Scan for the cell matching the given text and deliver its [X, Y] coordinate at center. 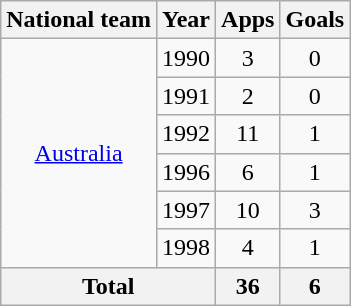
2 [248, 96]
36 [248, 286]
1996 [186, 172]
10 [248, 210]
1997 [186, 210]
4 [248, 248]
Apps [248, 20]
1992 [186, 134]
National team [79, 20]
Year [186, 20]
11 [248, 134]
Goals [315, 20]
Australia [79, 153]
Total [108, 286]
1998 [186, 248]
1991 [186, 96]
1990 [186, 58]
